Find where the given text appears and provide that cell's center as (X, Y) coordinate. 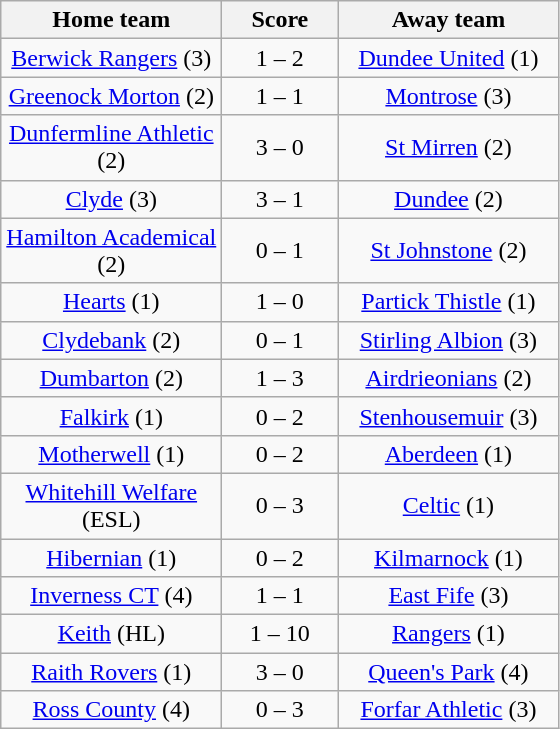
Hibernian (1) (112, 557)
Partick Thistle (1) (448, 302)
Airdrieonians (2) (448, 378)
East Fife (3) (448, 596)
Dunfermline Athletic (2) (112, 148)
Score (280, 20)
Hamilton Academical (2) (112, 250)
3 – 1 (280, 199)
1 – 10 (280, 634)
Greenock Morton (2) (112, 96)
Stenhousemuir (3) (448, 416)
Raith Rovers (1) (112, 672)
Away team (448, 20)
Montrose (3) (448, 96)
Celtic (1) (448, 506)
Dundee (2) (448, 199)
Dundee United (1) (448, 58)
Ross County (4) (112, 710)
Keith (HL) (112, 634)
Clyde (3) (112, 199)
Dumbarton (2) (112, 378)
Aberdeen (1) (448, 454)
Hearts (1) (112, 302)
St Mirren (2) (448, 148)
Stirling Albion (3) (448, 340)
Queen's Park (4) (448, 672)
Clydebank (2) (112, 340)
Whitehill Welfare (ESL) (112, 506)
Forfar Athletic (3) (448, 710)
Inverness CT (4) (112, 596)
Falkirk (1) (112, 416)
Berwick Rangers (3) (112, 58)
1 – 0 (280, 302)
1 – 2 (280, 58)
Home team (112, 20)
1 – 3 (280, 378)
St Johnstone (2) (448, 250)
Motherwell (1) (112, 454)
Kilmarnock (1) (448, 557)
Rangers (1) (448, 634)
